Locate the cell with the specified text and output its (X, Y) center coordinate. 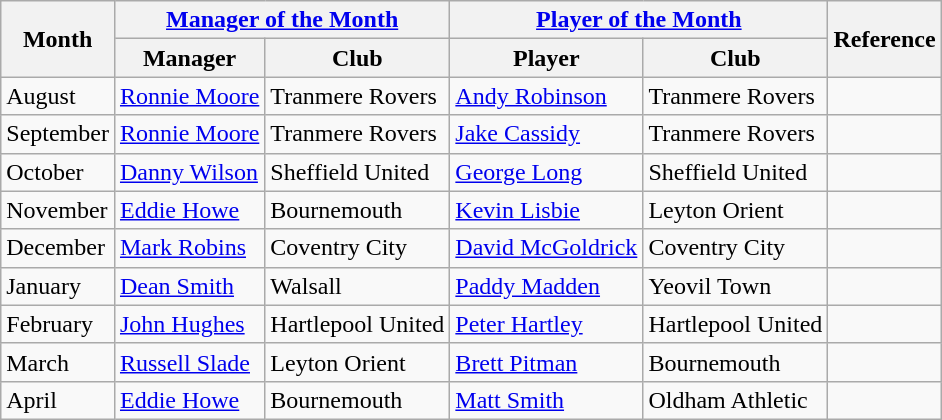
Oldham Athletic (736, 400)
Walsall (358, 286)
December (58, 248)
Yeovil Town (736, 286)
Russell Slade (189, 362)
Dean Smith (189, 286)
April (58, 400)
Matt Smith (546, 400)
Manager (189, 58)
Kevin Lisbie (546, 210)
January (58, 286)
Paddy Madden (546, 286)
Player of the Month (639, 20)
John Hughes (189, 324)
Andy Robinson (546, 96)
November (58, 210)
September (58, 134)
August (58, 96)
David McGoldrick (546, 248)
Reference (884, 39)
Danny Wilson (189, 172)
Mark Robins (189, 248)
Jake Cassidy (546, 134)
Player (546, 58)
March (58, 362)
Peter Hartley (546, 324)
Brett Pitman (546, 362)
October (58, 172)
Manager of the Month (282, 20)
February (58, 324)
Month (58, 39)
George Long (546, 172)
